Capture the cell that displays the provided text and extract its [X, Y] central coordinate. 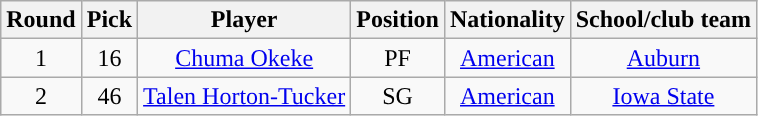
Talen Horton-Tucker [244, 96]
School/club team [663, 20]
16 [109, 58]
1 [41, 58]
Auburn [663, 58]
Chuma Okeke [244, 58]
Position [398, 20]
Iowa State [663, 96]
Player [244, 20]
Nationality [507, 20]
Round [41, 20]
PF [398, 58]
46 [109, 96]
Pick [109, 20]
2 [41, 96]
SG [398, 96]
